Locate the cell with the specified text and output its (X, Y) center coordinate. 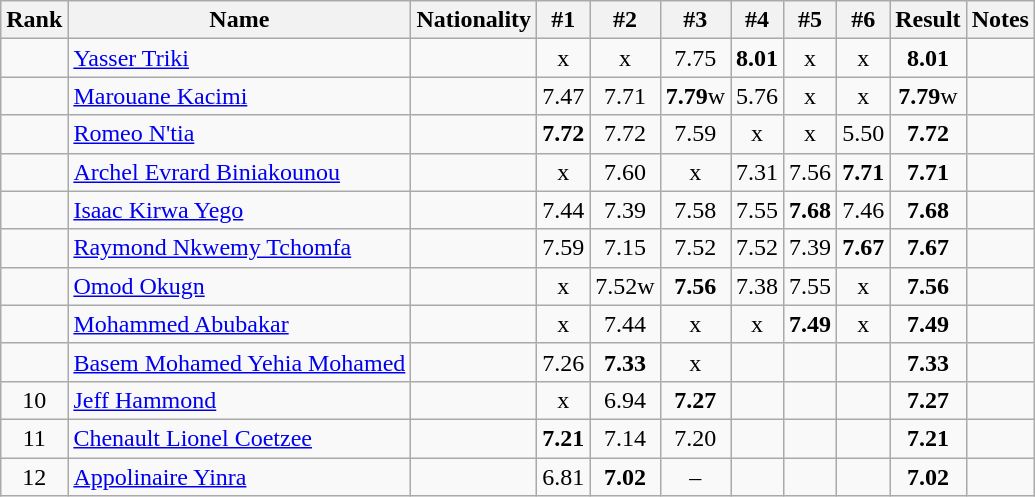
7.38 (756, 286)
Raymond Nkwemy Tchomfa (240, 248)
Romeo N'tia (240, 134)
#3 (695, 20)
7.31 (756, 172)
7.14 (625, 438)
Nationality (474, 20)
5.76 (756, 96)
Mohammed Abubakar (240, 324)
7.75 (695, 58)
7.60 (625, 172)
Chenault Lionel Coetzee (240, 438)
#6 (864, 20)
6.94 (625, 400)
7.47 (564, 96)
7.15 (625, 248)
11 (34, 438)
5.50 (864, 134)
Result (928, 20)
7.20 (695, 438)
Yasser Triki (240, 58)
Notes (1000, 20)
Jeff Hammond (240, 400)
#1 (564, 20)
Rank (34, 20)
Archel Evrard Biniakounou (240, 172)
7.26 (564, 362)
7.46 (864, 210)
#5 (810, 20)
Name (240, 20)
Appolinaire Yinra (240, 477)
#2 (625, 20)
Isaac Kirwa Yego (240, 210)
7.52w (625, 286)
6.81 (564, 477)
7.58 (695, 210)
#4 (756, 20)
Omod Okugn (240, 286)
12 (34, 477)
Marouane Kacimi (240, 96)
10 (34, 400)
Basem Mohamed Yehia Mohamed (240, 362)
– (695, 477)
